Return [X, Y] of the center of cell containing provided text 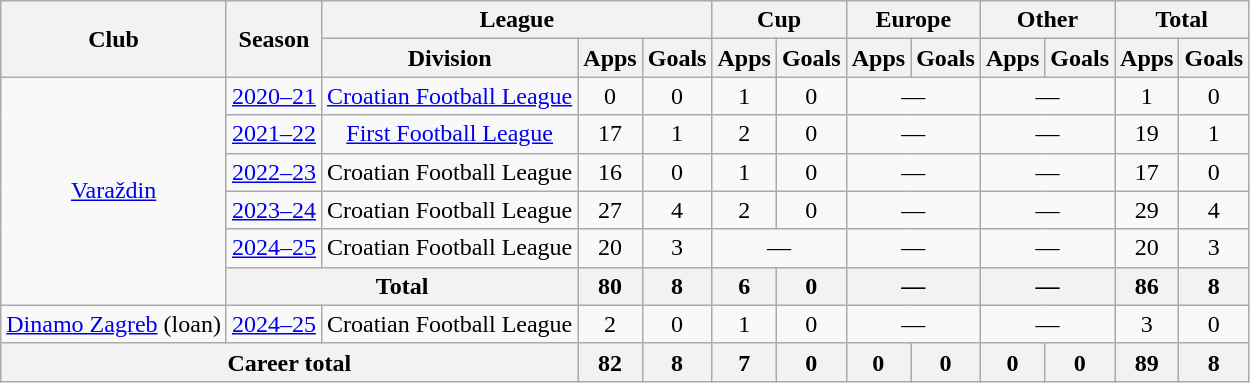
Other [1047, 20]
Club [114, 39]
Career total [290, 362]
Dinamo Zagreb (loan) [114, 324]
Season [274, 39]
Europe [913, 20]
2022–23 [274, 172]
Division [449, 58]
19 [1147, 134]
16 [610, 172]
2021–22 [274, 134]
89 [1147, 362]
80 [610, 286]
2023–24 [274, 210]
Cup [779, 20]
27 [610, 210]
Varaždin [114, 191]
2020–21 [274, 96]
82 [610, 362]
29 [1147, 210]
6 [744, 286]
86 [1147, 286]
First Football League [449, 134]
League [516, 20]
7 [744, 362]
